Capture the cell that displays the provided text and extract its [X, Y] central coordinate. 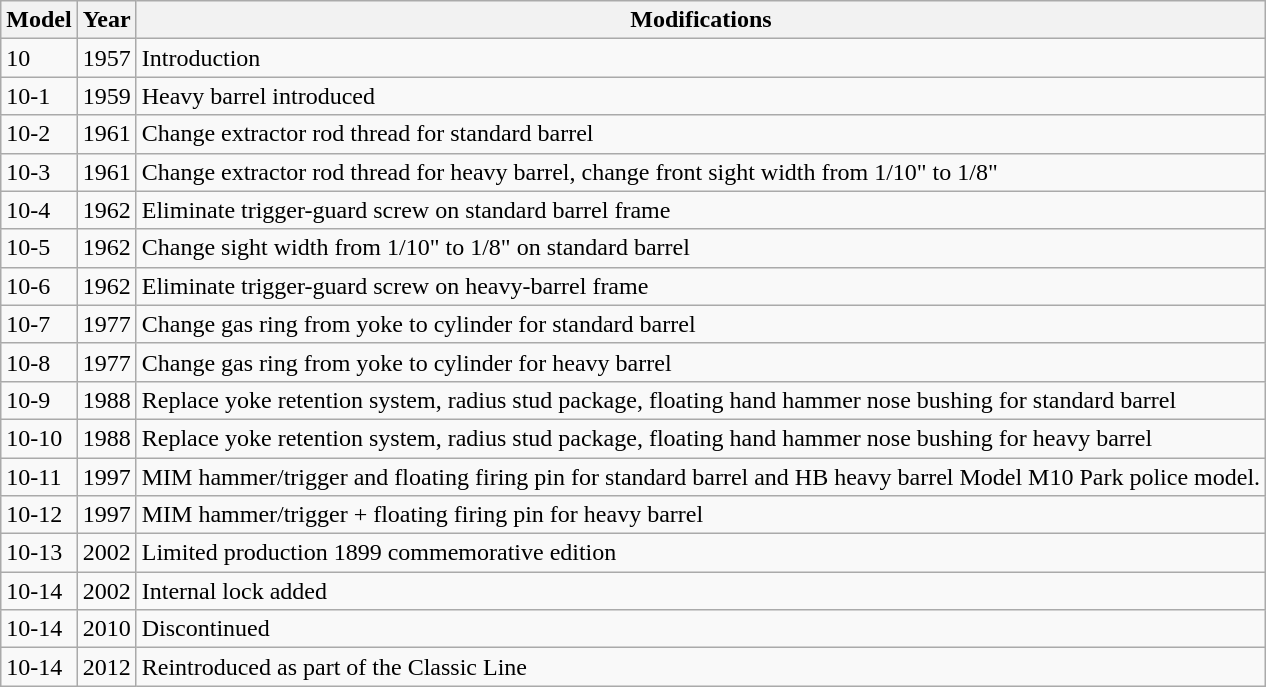
Eliminate trigger-guard screw on standard barrel frame [700, 210]
1957 [106, 58]
10-12 [39, 515]
10-13 [39, 553]
10 [39, 58]
10-2 [39, 134]
Limited production 1899 commemorative edition [700, 553]
Heavy barrel introduced [700, 96]
Replace yoke retention system, radius stud package, floating hand hammer nose bushing for standard barrel [700, 400]
Modifications [700, 20]
Change extractor rod thread for heavy barrel, change front sight width from 1/10" to 1/8" [700, 172]
10-10 [39, 438]
Change gas ring from yoke to cylinder for heavy barrel [700, 362]
MIM hammer/trigger + floating firing pin for heavy barrel [700, 515]
Introduction [700, 58]
Internal lock added [700, 591]
10-7 [39, 324]
MIM hammer/trigger and floating firing pin for standard barrel and HB heavy barrel Model M10 Park police model. [700, 477]
10-6 [39, 286]
Change gas ring from yoke to cylinder for standard barrel [700, 324]
Change sight width from 1/10" to 1/8" on standard barrel [700, 248]
Reintroduced as part of the Classic Line [700, 667]
10-11 [39, 477]
10-8 [39, 362]
Discontinued [700, 629]
1959 [106, 96]
Model [39, 20]
10-4 [39, 210]
2012 [106, 667]
10-3 [39, 172]
10-1 [39, 96]
2010 [106, 629]
Year [106, 20]
10-5 [39, 248]
10-9 [39, 400]
Eliminate trigger-guard screw on heavy-barrel frame [700, 286]
Change extractor rod thread for standard barrel [700, 134]
Replace yoke retention system, radius stud package, floating hand hammer nose bushing for heavy barrel [700, 438]
